Determine the (X, Y) coordinate at the center of the cell enclosing the given text.  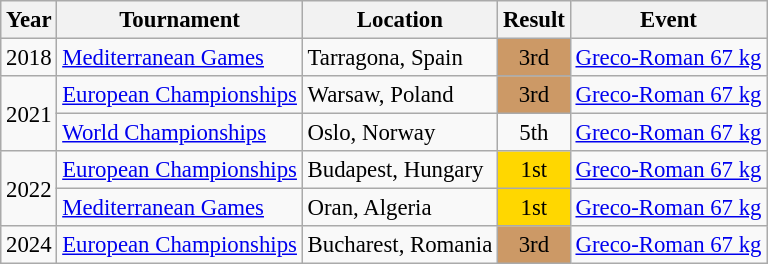
5th (534, 133)
World Championships (180, 133)
Warsaw, Poland (400, 95)
Bucharest, Romania (400, 245)
Tournament (180, 20)
2021 (29, 114)
Result (534, 20)
2018 (29, 58)
Location (400, 20)
Event (668, 20)
Year (29, 20)
2022 (29, 188)
Tarragona, Spain (400, 58)
Oran, Algeria (400, 208)
Oslo, Norway (400, 133)
2024 (29, 245)
Budapest, Hungary (400, 170)
